For the text-containing cell, return its midpoint in [X, Y] coordinate format. 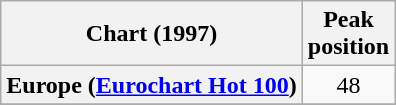
Europe (Eurochart Hot 100) [152, 85]
48 [348, 85]
Chart (1997) [152, 34]
Peakposition [348, 34]
